Detect which cell encompasses the target text, then output its (X, Y) center coordinate. 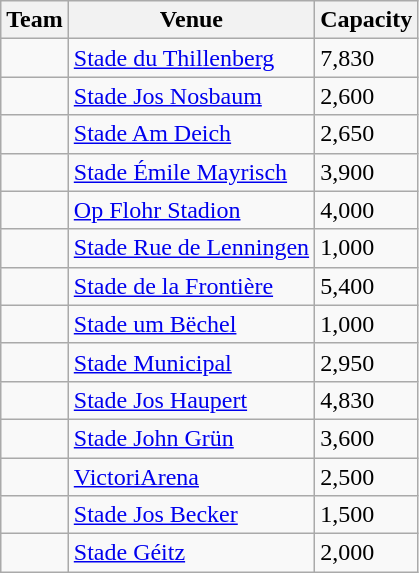
4,830 (366, 400)
Op Flohr Stadion (191, 210)
5,400 (366, 286)
2,600 (366, 96)
Stade Jos Becker (191, 515)
Team (35, 20)
Stade du Thillenberg (191, 58)
2,000 (366, 553)
Stade Géitz (191, 553)
Capacity (366, 20)
Stade John Grün (191, 438)
1,500 (366, 515)
Stade Rue de Lenningen (191, 248)
Stade Municipal (191, 362)
Stade Jos Nosbaum (191, 96)
2,500 (366, 477)
4,000 (366, 210)
Stade Am Deich (191, 134)
7,830 (366, 58)
Stade um Bëchel (191, 324)
VictoriArena (191, 477)
3,600 (366, 438)
Stade Jos Haupert (191, 400)
2,650 (366, 134)
2,950 (366, 362)
3,900 (366, 172)
Stade Émile Mayrisch (191, 172)
Stade de la Frontière (191, 286)
Venue (191, 20)
